Detect which cell encompasses the target text, then output its (x, y) center coordinate. 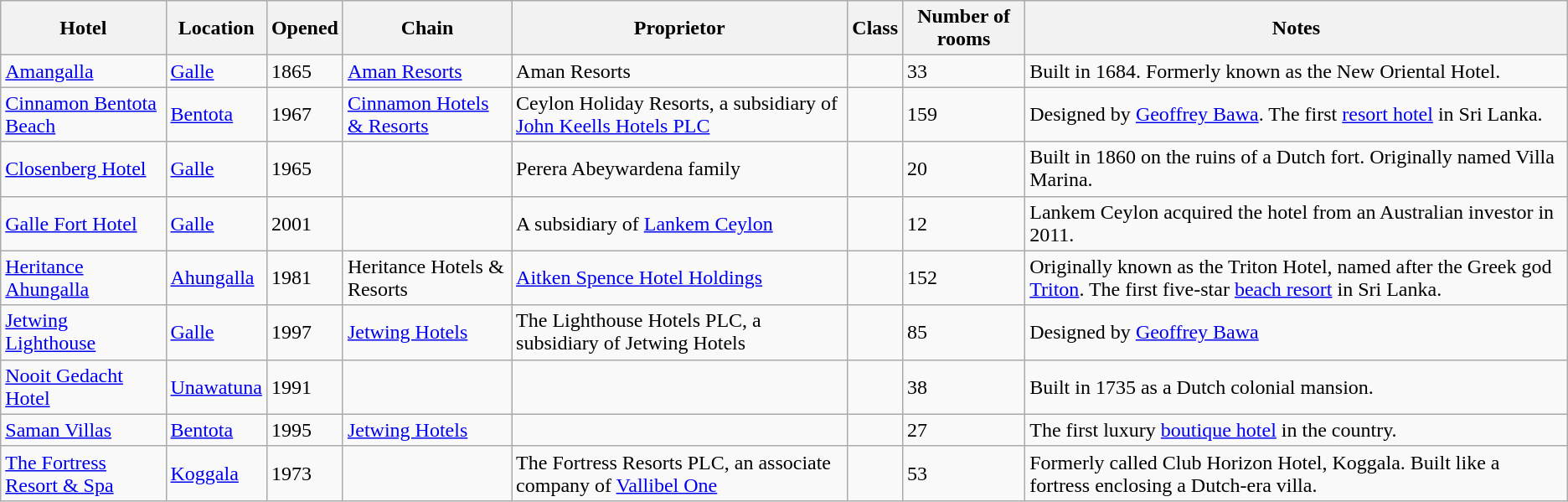
152 (964, 278)
1865 (305, 71)
Location (216, 28)
38 (964, 387)
Class (875, 28)
Saman Villas (84, 430)
1967 (305, 114)
1981 (305, 278)
Cinnamon Bentota Beach (84, 114)
Galle Fort Hotel (84, 223)
53 (964, 473)
The Fortress Resorts PLC, an associate company of Vallibel One (680, 473)
The Lighthouse Hotels PLC, a subsidiary of Jetwing Hotels (680, 332)
The Fortress Resort & Spa (84, 473)
1995 (305, 430)
Built in 1735 as a Dutch colonial mansion. (1297, 387)
1991 (305, 387)
Opened (305, 28)
Ceylon Holiday Resorts, a subsidiary of John Keells Hotels PLC (680, 114)
Chain (427, 28)
Proprietor (680, 28)
Built in 1860 on the ruins of a Dutch fort. Originally named Villa Marina. (1297, 169)
Aitken Spence Hotel Holdings (680, 278)
Jetwing Lighthouse (84, 332)
159 (964, 114)
1973 (305, 473)
Heritance Ahungalla (84, 278)
Heritance Hotels & Resorts (427, 278)
The first luxury boutique hotel in the country. (1297, 430)
1997 (305, 332)
27 (964, 430)
12 (964, 223)
Notes (1297, 28)
20 (964, 169)
Perera Abeywardena family (680, 169)
Koggala (216, 473)
Lankem Ceylon acquired the hotel from an Australian investor in 2011. (1297, 223)
A subsidiary of Lankem Ceylon (680, 223)
Amangalla (84, 71)
Unawatuna (216, 387)
Hotel (84, 28)
1965 (305, 169)
Cinnamon Hotels & Resorts (427, 114)
33 (964, 71)
Nooit Gedacht Hotel (84, 387)
Closenberg Hotel (84, 169)
Originally known as the Triton Hotel, named after the Greek god Triton. The first five-star beach resort in Sri Lanka. (1297, 278)
Designed by Geoffrey Bawa. The first resort hotel in Sri Lanka. (1297, 114)
Number of rooms (964, 28)
Formerly called Club Horizon Hotel, Koggala. Built like a fortress enclosing a Dutch-era villa. (1297, 473)
Built in 1684. Formerly known as the New Oriental Hotel. (1297, 71)
2001 (305, 223)
Ahungalla (216, 278)
Designed by Geoffrey Bawa (1297, 332)
85 (964, 332)
